Search for the cell housing the specified text and yield its (X, Y) center coordinate. 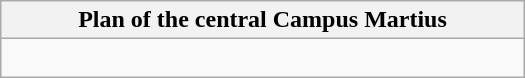
Plan of the central Campus Martius (263, 20)
